Find where the given text appears and provide that cell's center as [x, y] coordinate. 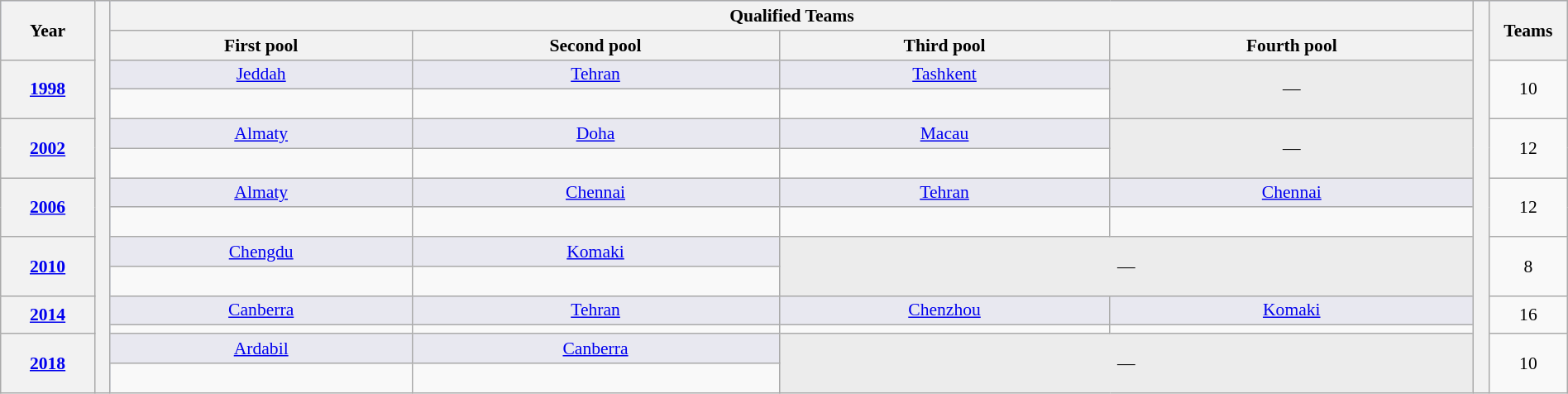
2014 [48, 315]
16 [1528, 315]
Year [48, 30]
Ardabil [261, 348]
2018 [48, 363]
Qualified Teams [791, 16]
Tashkent [944, 74]
Teams [1528, 30]
1998 [48, 89]
2002 [48, 149]
Chenzhou [944, 310]
2010 [48, 267]
Second pool [595, 46]
Fourth pool [1292, 46]
First pool [261, 46]
Macau [944, 134]
Third pool [944, 46]
Chengdu [261, 252]
8 [1528, 267]
Jeddah [261, 74]
Doha [595, 134]
2006 [48, 207]
